Detect which cell encompasses the target text, then output its (X, Y) center coordinate. 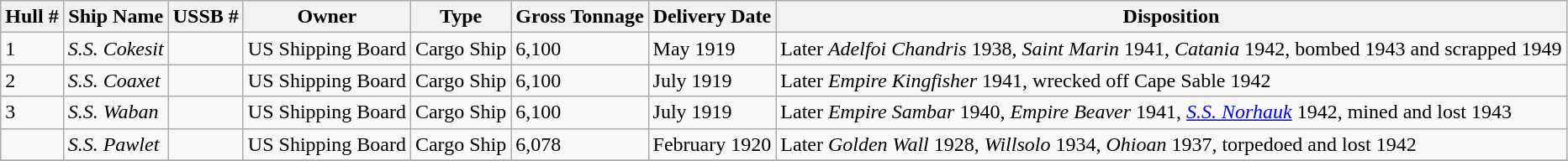
Later Golden Wall 1928, Willsolo 1934, Ohioan 1937, torpedoed and lost 1942 (1171, 144)
USSB # (205, 17)
S.S. Cokesit (116, 49)
3 (32, 112)
Ship Name (116, 17)
S.S. Coaxet (116, 80)
Gross Tonnage (580, 17)
6,078 (580, 144)
Disposition (1171, 17)
Later Empire Kingfisher 1941, wrecked off Cape Sable 1942 (1171, 80)
February 1920 (712, 144)
Later Empire Sambar 1940, Empire Beaver 1941, S.S. Norhauk 1942, mined and lost 1943 (1171, 112)
Type (461, 17)
S.S. Waban (116, 112)
1 (32, 49)
May 1919 (712, 49)
S.S. Pawlet (116, 144)
Owner (326, 17)
2 (32, 80)
Later Adelfoi Chandris 1938, Saint Marin 1941, Catania 1942, bombed 1943 and scrapped 1949 (1171, 49)
Hull # (32, 17)
Delivery Date (712, 17)
